For the text-containing cell, return its midpoint in (X, Y) coordinate format. 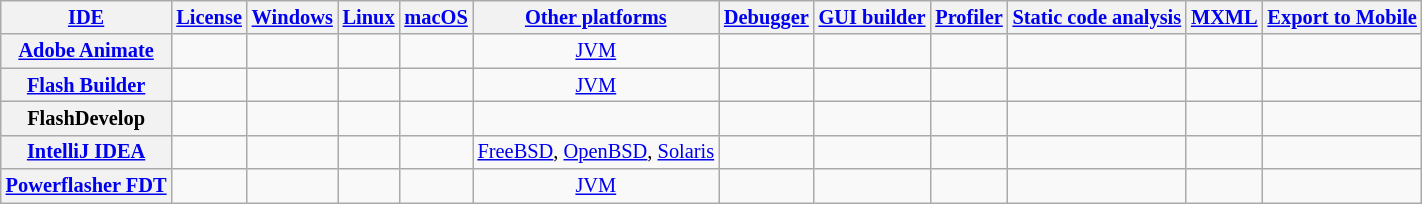
Adobe Animate (86, 51)
macOS (436, 17)
Other platforms (596, 17)
Powerflasher FDT (86, 186)
IntelliJ IDEA (86, 152)
IDE (86, 17)
Debugger (766, 17)
FreeBSD, OpenBSD, Solaris (596, 152)
Flash Builder (86, 85)
Profiler (968, 17)
Windows (292, 17)
MXML (1224, 17)
Static code analysis (1097, 17)
FlashDevelop (86, 118)
License (208, 17)
GUI builder (872, 17)
Export to Mobile (1342, 17)
Linux (369, 17)
